For the text-containing cell, return its midpoint in [x, y] coordinate format. 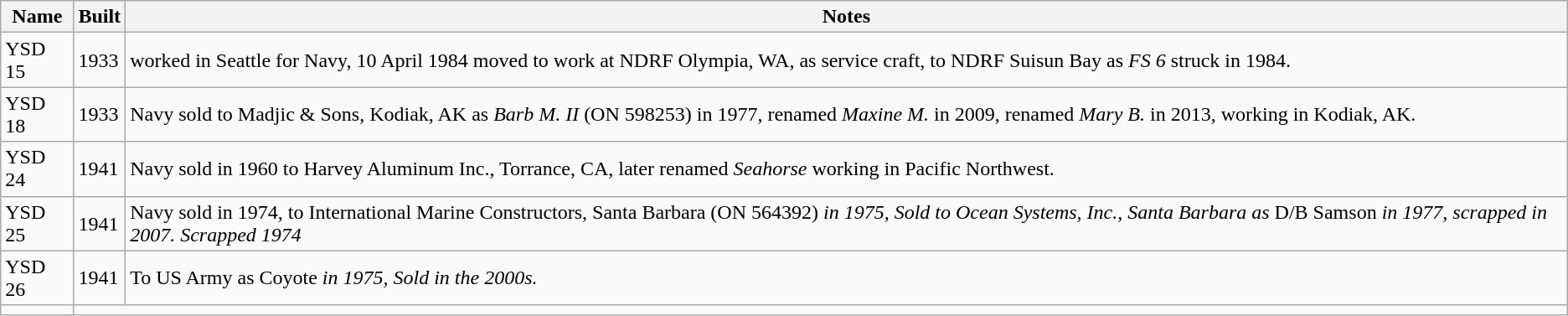
Built [100, 17]
Notes [847, 17]
Navy sold to Madjic & Sons, Kodiak, AK as Barb M. II (ON 598253) in 1977, renamed Maxine M. in 2009, renamed Mary B. in 2013, working in Kodiak, AK. [847, 114]
Navy sold in 1960 to Harvey Aluminum Inc., Torrance, CA, later renamed Seahorse working in Pacific Northwest. [847, 169]
To US Army as Coyote in 1975, Sold in the 2000s. [847, 278]
YSD 25 [37, 223]
YSD 24 [37, 169]
Name [37, 17]
worked in Seattle for Navy, 10 April 1984 moved to work at NDRF Olympia, WA, as service craft, to NDRF Suisun Bay as FS 6 struck in 1984. [847, 60]
YSD 15 [37, 60]
YSD 26 [37, 278]
YSD 18 [37, 114]
